From the cell containing the given text, extract its center point as (x, y) coordinate. 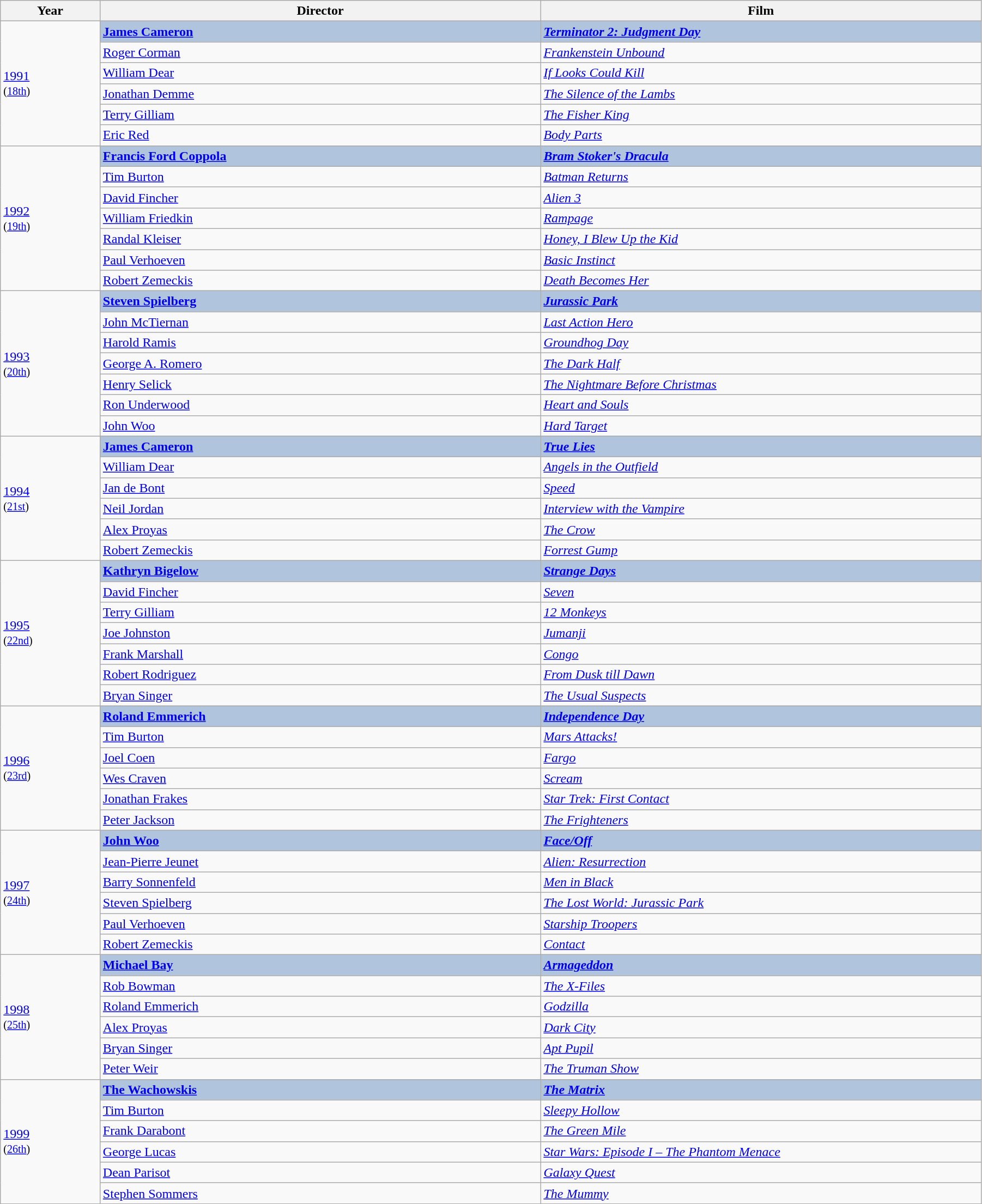
Interview with the Vampire (761, 509)
Jean-Pierre Jeunet (320, 861)
John McTiernan (320, 322)
Dean Parisot (320, 1172)
Frank Marshall (320, 654)
Jonathan Frakes (320, 799)
Alien 3 (761, 197)
Seven (761, 591)
Frankenstein Unbound (761, 52)
1998(25th) (50, 1017)
The Matrix (761, 1090)
12 Monkeys (761, 613)
Face/Off (761, 840)
Armageddon (761, 965)
The Lost World: Jurassic Park (761, 903)
Basic Instinct (761, 260)
The Dark Half (761, 364)
Body Parts (761, 135)
1997(24th) (50, 892)
Barry Sonnenfeld (320, 882)
Roger Corman (320, 52)
Hard Target (761, 426)
Congo (761, 654)
Harold Ramis (320, 343)
Death Becomes Her (761, 281)
1993(20th) (50, 364)
The Wachowskis (320, 1090)
The Fisher King (761, 114)
Bram Stoker's Dracula (761, 156)
The Nightmare Before Christmas (761, 384)
The Crow (761, 529)
Peter Weir (320, 1069)
Michael Bay (320, 965)
Men in Black (761, 882)
Last Action Hero (761, 322)
Speed (761, 488)
Frank Darabont (320, 1131)
Scream (761, 778)
Rampage (761, 218)
Dark City (761, 1027)
Galaxy Quest (761, 1172)
If Looks Could Kill (761, 73)
Alien: Resurrection (761, 861)
Jonathan Demme (320, 94)
Neil Jordan (320, 509)
Angels in the Outfield (761, 467)
Jumanji (761, 633)
William Friedkin (320, 218)
Apt Pupil (761, 1048)
1999(26th) (50, 1141)
Jurassic Park (761, 301)
1994(21st) (50, 498)
Joe Johnston (320, 633)
The Frighteners (761, 820)
Fargo (761, 758)
From Dusk till Dawn (761, 675)
The Truman Show (761, 1069)
1996(23rd) (50, 768)
The Silence of the Lambs (761, 94)
1991(18th) (50, 83)
Forrest Gump (761, 550)
Groundhog Day (761, 343)
1995(22nd) (50, 633)
Godzilla (761, 1007)
George A. Romero (320, 364)
Director (320, 11)
The X-Files (761, 986)
True Lies (761, 446)
George Lucas (320, 1152)
Starship Troopers (761, 924)
Joel Coen (320, 758)
Contact (761, 945)
Mars Attacks! (761, 737)
The Usual Suspects (761, 695)
1992(19th) (50, 218)
Honey, I Blew Up the Kid (761, 239)
Film (761, 11)
Batman Returns (761, 177)
Kathryn Bigelow (320, 571)
Stephen Sommers (320, 1193)
The Mummy (761, 1193)
Randal Kleiser (320, 239)
Star Wars: Episode I – The Phantom Menace (761, 1152)
Jan de Bont (320, 488)
Peter Jackson (320, 820)
Sleepy Hollow (761, 1110)
The Green Mile (761, 1131)
Heart and Souls (761, 405)
Year (50, 11)
Rob Bowman (320, 986)
Terminator 2: Judgment Day (761, 32)
Eric Red (320, 135)
Strange Days (761, 571)
Ron Underwood (320, 405)
Star Trek: First Contact (761, 799)
Independence Day (761, 716)
Robert Rodriguez (320, 675)
Francis Ford Coppola (320, 156)
Henry Selick (320, 384)
Wes Craven (320, 778)
